From the cell containing the given text, extract its center point as [x, y] coordinate. 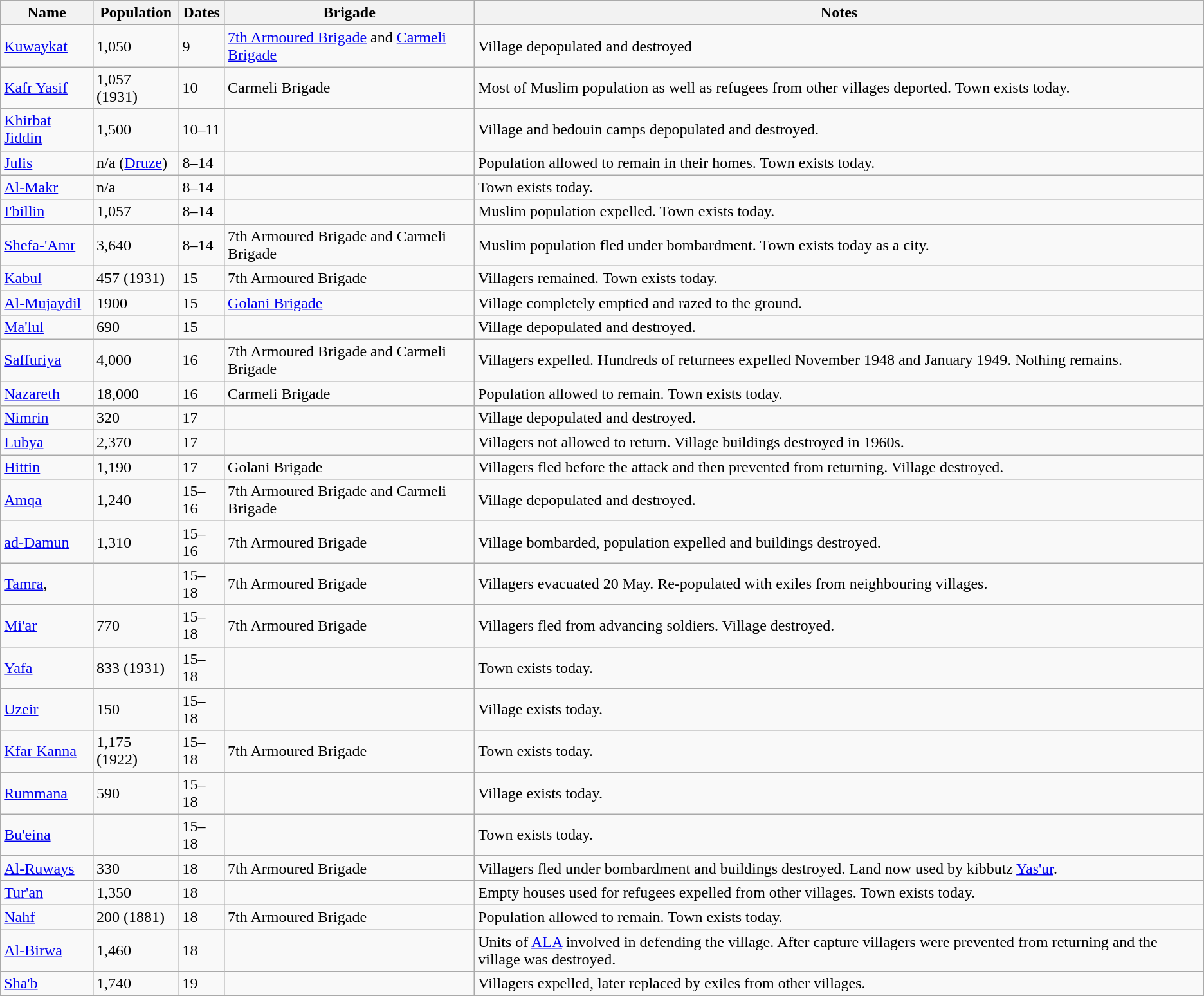
Uzeir [47, 709]
Tur'an [47, 892]
Name [47, 13]
Amqa [47, 501]
150 [135, 709]
Villagers fled from advancing soldiers. Village destroyed. [839, 625]
330 [135, 868]
Khirbat Jiddin [47, 130]
Nazareth [47, 393]
Nahf [47, 917]
9 [202, 46]
1,050 [135, 46]
590 [135, 793]
10 [202, 88]
Villagers not allowed to return. Village buildings destroyed in 1960s. [839, 443]
Al-Mujaydil [47, 302]
Kfar Kanna [47, 752]
Mi'ar [47, 625]
Villagers fled under bombardment and buildings destroyed. Land now used by kibbutz Yas'ur. [839, 868]
Al-Birwa [47, 950]
Villagers fled before the attack and then prevented from returning. Village destroyed. [839, 467]
ad-Damun [47, 542]
4,000 [135, 360]
1,740 [135, 984]
1,310 [135, 542]
1,057 [135, 212]
1,240 [135, 501]
Kabul [47, 278]
n/a (Druze) [135, 163]
Kuwaykat [47, 46]
457 (1931) [135, 278]
Units of ALA involved in defending the village. After capture villagers were prevented from returning and the village was destroyed. [839, 950]
Sha'b [47, 984]
Villagers expelled. Hundreds of returnees expelled November 1948 and January 1949. Nothing remains. [839, 360]
Kafr Yasif [47, 88]
Yafa [47, 668]
Saffuriya [47, 360]
200 (1881) [135, 917]
Al-Ruways [47, 868]
Population allowed to remain in their homes. Town exists today. [839, 163]
Ma'lul [47, 327]
18,000 [135, 393]
2,370 [135, 443]
Lubya [47, 443]
Hittin [47, 467]
Julis [47, 163]
3,640 [135, 244]
1,460 [135, 950]
10–11 [202, 130]
Nimrin [47, 418]
Village and bedouin camps depopulated and destroyed. [839, 130]
Rummana [47, 793]
Population [135, 13]
Tamra, [47, 584]
Villagers remained. Town exists today. [839, 278]
770 [135, 625]
Notes [839, 13]
Bu'eina [47, 835]
Muslim population expelled. Town exists today. [839, 212]
Brigade [350, 13]
Al-Makr [47, 187]
1900 [135, 302]
1,350 [135, 892]
1,190 [135, 467]
1,175 (1922) [135, 752]
320 [135, 418]
Village depopulated and destroyed [839, 46]
Most of Muslim population as well as refugees from other villages deported. Town exists today. [839, 88]
1,500 [135, 130]
Shefa-'Amr [47, 244]
Village bombarded, population expelled and buildings destroyed. [839, 542]
690 [135, 327]
n/a [135, 187]
Villagers evacuated 20 May. Re-populated with exiles from neighbouring villages. [839, 584]
Villagers expelled, later replaced by exiles from other villages. [839, 984]
Empty houses used for refugees expelled from other villages. Town exists today. [839, 892]
19 [202, 984]
Muslim population fled under bombardment. Town exists today as a city. [839, 244]
833 (1931) [135, 668]
Village completely emptied and razed to the ground. [839, 302]
Dates [202, 13]
I'billin [47, 212]
1,057 (1931) [135, 88]
